From the cell containing the given text, extract its center point as (X, Y) coordinate. 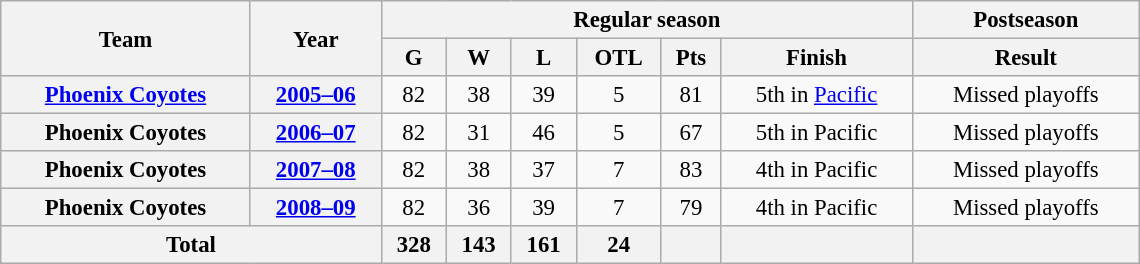
2005–06 (316, 95)
24 (618, 245)
Team (126, 38)
Result (1026, 58)
Pts (690, 58)
79 (690, 208)
Year (316, 38)
2006–07 (316, 133)
OTL (618, 58)
W (478, 58)
31 (478, 133)
Total (192, 245)
328 (414, 245)
Regular season (646, 20)
G (414, 58)
67 (690, 133)
2008–09 (316, 208)
83 (690, 170)
161 (544, 245)
81 (690, 95)
37 (544, 170)
46 (544, 133)
143 (478, 245)
2007–08 (316, 170)
Finish (817, 58)
36 (478, 208)
L (544, 58)
Postseason (1026, 20)
